Search for the cell housing the specified text and yield its (x, y) center coordinate. 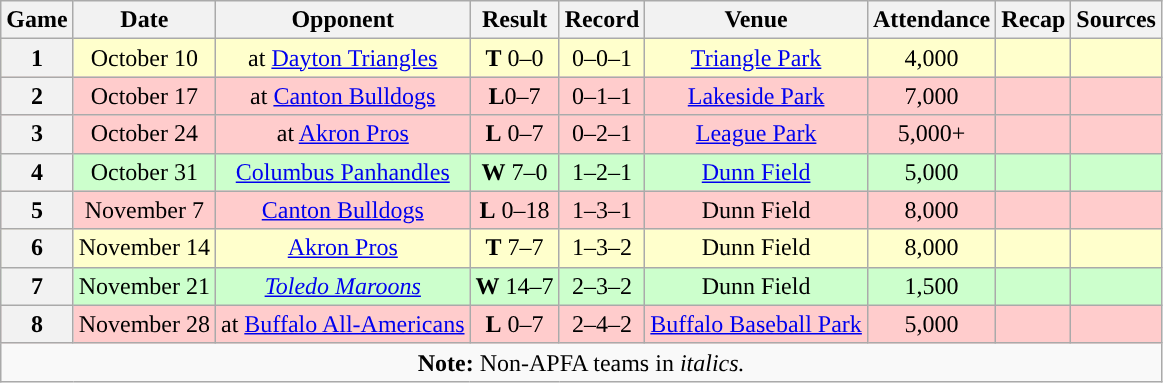
October 10 (144, 58)
Note: Non-APFA teams in italics. (582, 362)
2 (37, 96)
T 0–0 (514, 58)
4 (37, 172)
Opponent (342, 20)
Canton Bulldogs (342, 210)
November 14 (144, 248)
Record (602, 20)
Akron Pros (342, 248)
W 14–7 (514, 286)
1,500 (931, 286)
8 (37, 324)
L0–7 (514, 96)
Game (37, 20)
1–3–2 (602, 248)
October 31 (144, 172)
3 (37, 134)
Columbus Panhandles (342, 172)
Buffalo Baseball Park (756, 324)
November 28 (144, 324)
Date (144, 20)
Triangle Park (756, 58)
Lakeside Park (756, 96)
T 7–7 (514, 248)
Recap (1034, 20)
1–2–1 (602, 172)
October 24 (144, 134)
0–2–1 (602, 134)
Result (514, 20)
W 7–0 (514, 172)
4,000 (931, 58)
2–3–2 (602, 286)
0–1–1 (602, 96)
November 21 (144, 286)
L 0–18 (514, 210)
5 (37, 210)
at Akron Pros (342, 134)
1–3–1 (602, 210)
at Dayton Triangles (342, 58)
Venue (756, 20)
5,000+ (931, 134)
Sources (1116, 20)
7,000 (931, 96)
November 7 (144, 210)
2–4–2 (602, 324)
League Park (756, 134)
October 17 (144, 96)
Toledo Maroons (342, 286)
6 (37, 248)
at Buffalo All-Americans (342, 324)
0–0–1 (602, 58)
at Canton Bulldogs (342, 96)
1 (37, 58)
Attendance (931, 20)
7 (37, 286)
